For the text-containing cell, return its midpoint in (x, y) coordinate format. 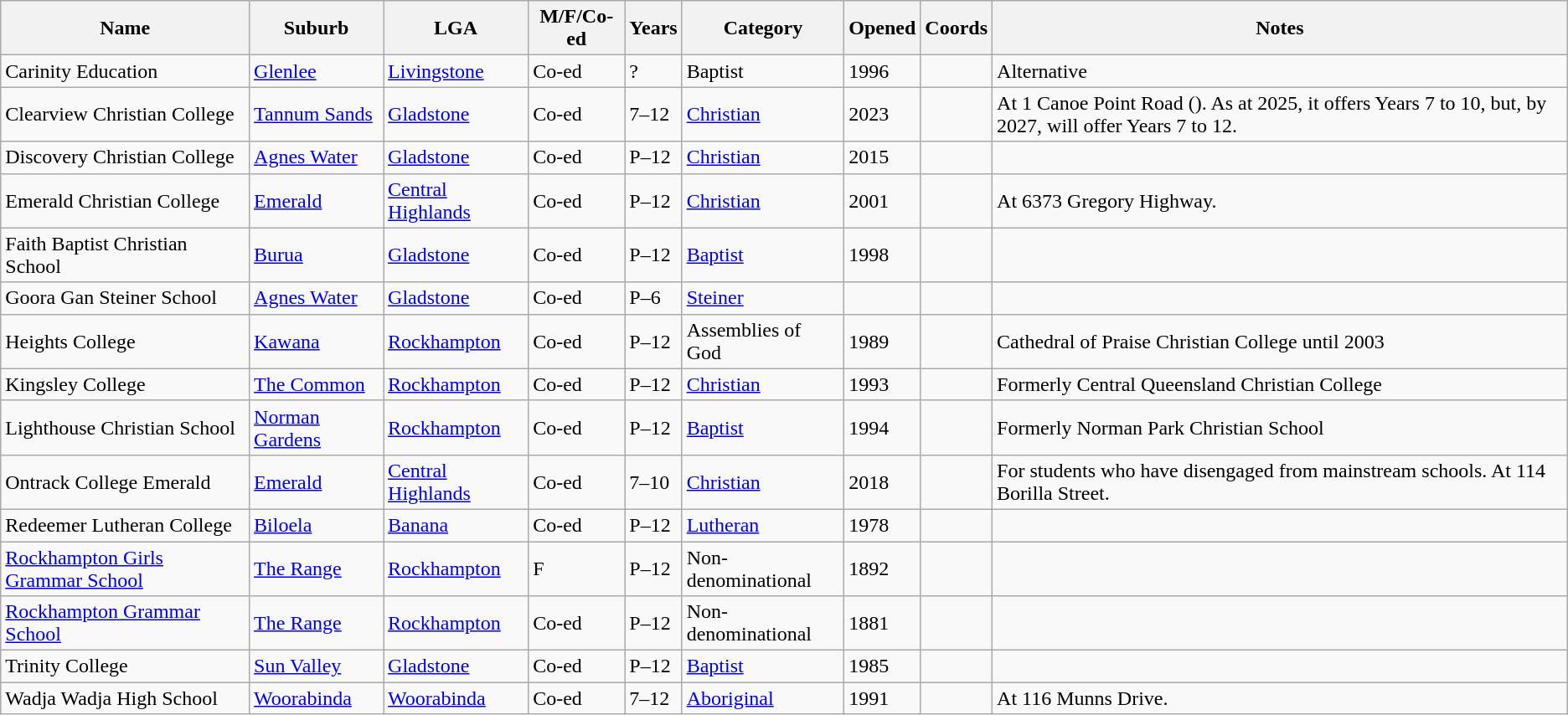
2001 (883, 201)
7–10 (653, 482)
Lutheran (763, 525)
Ontrack College Emerald (126, 482)
Kingsley College (126, 384)
Livingstone (456, 71)
For students who have disengaged from mainstream schools. At 114 Borilla Street. (1280, 482)
Sun Valley (317, 666)
Redeemer Lutheran College (126, 525)
At 6373 Gregory Highway. (1280, 201)
Name (126, 28)
1993 (883, 384)
Steiner (763, 298)
1989 (883, 342)
Burua (317, 255)
Banana (456, 525)
Tannum Sands (317, 114)
F (576, 568)
Faith Baptist Christian School (126, 255)
Lighthouse Christian School (126, 427)
Wadja Wadja High School (126, 698)
1996 (883, 71)
1994 (883, 427)
Coords (957, 28)
? (653, 71)
1998 (883, 255)
Category (763, 28)
Norman Gardens (317, 427)
The Common (317, 384)
Alternative (1280, 71)
Rockhampton Girls Grammar School (126, 568)
M/F/Co-ed (576, 28)
2018 (883, 482)
2023 (883, 114)
At 116 Munns Drive. (1280, 698)
1991 (883, 698)
Rockhampton Grammar School (126, 623)
Years (653, 28)
Opened (883, 28)
Formerly Central Queensland Christian College (1280, 384)
Goora Gan Steiner School (126, 298)
Heights College (126, 342)
Clearview Christian College (126, 114)
Notes (1280, 28)
P–6 (653, 298)
Emerald Christian College (126, 201)
Glenlee (317, 71)
Trinity College (126, 666)
Discovery Christian College (126, 157)
Biloela (317, 525)
Suburb (317, 28)
Assemblies of God (763, 342)
Carinity Education (126, 71)
Formerly Norman Park Christian School (1280, 427)
1892 (883, 568)
1978 (883, 525)
2015 (883, 157)
Aboriginal (763, 698)
1985 (883, 666)
Kawana (317, 342)
Cathedral of Praise Christian College until 2003 (1280, 342)
LGA (456, 28)
1881 (883, 623)
At 1 Canoe Point Road (). As at 2025, it offers Years 7 to 10, but, by 2027, will offer Years 7 to 12. (1280, 114)
